Provide the (X, Y) coordinate of the cell's center where the given text is located.  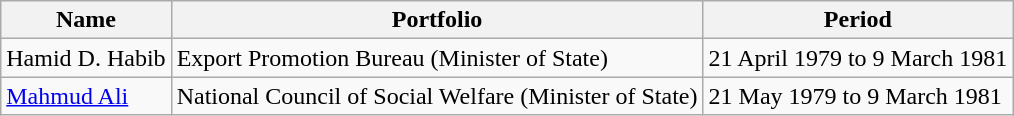
Name (86, 20)
21 May 1979 to 9 March 1981 (858, 96)
Export Promotion Bureau (Minister of State) (437, 58)
Mahmud Ali (86, 96)
Period (858, 20)
Hamid D. Habib (86, 58)
Portfolio (437, 20)
21 April 1979 to 9 March 1981 (858, 58)
National Council of Social Welfare (Minister of State) (437, 96)
